Find where the given text appears and provide that cell's center as [x, y] coordinate. 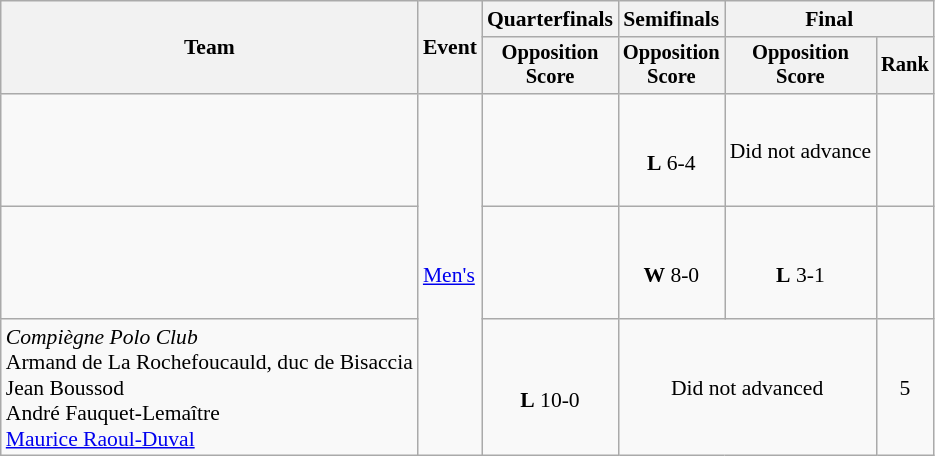
Final [830, 19]
Men's [450, 275]
Team [210, 48]
L 3-1 [801, 263]
L 6-4 [672, 150]
Semifinals [672, 19]
Did not advance [801, 150]
W 8-0 [672, 263]
Event [450, 48]
Quarterfinals [550, 19]
Rank [905, 66]
